Identify which cell holds the provided text, then report its (X, Y) central coordinate. 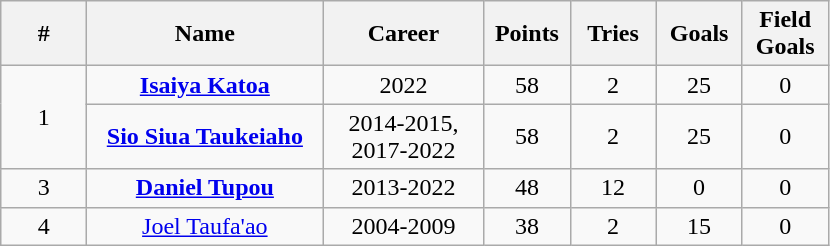
4 (44, 226)
2013-2022 (404, 188)
Name (205, 34)
Points (527, 34)
1 (44, 118)
Sio Siua Taukeiaho (205, 136)
38 (527, 226)
2022 (404, 85)
Tries (613, 34)
48 (527, 188)
12 (613, 188)
# (44, 34)
Daniel Tupou (205, 188)
2014-2015, 2017-2022 (404, 136)
Joel Taufa'ao (205, 226)
Goals (699, 34)
Isaiya Katoa (205, 85)
Field Goals (785, 34)
2004-2009 (404, 226)
15 (699, 226)
Career (404, 34)
3 (44, 188)
